Detect which cell encompasses the target text, then output its [x, y] center coordinate. 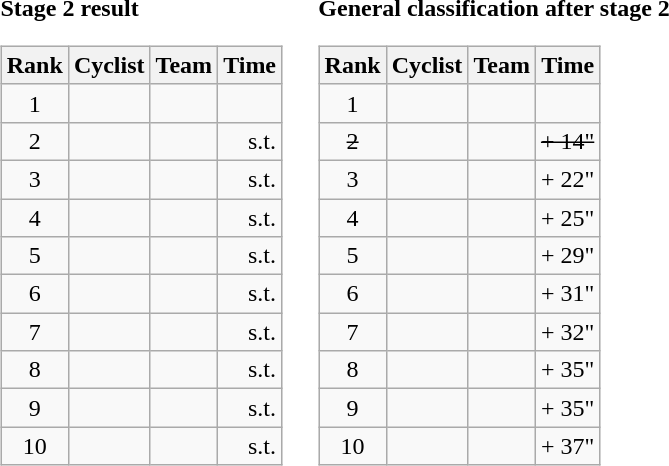
+ 37" [567, 446]
+ 29" [567, 256]
+ 22" [567, 179]
+ 32" [567, 332]
+ 14" [567, 141]
+ 31" [567, 294]
+ 25" [567, 217]
